Find where the given text appears and provide that cell's center as [x, y] coordinate. 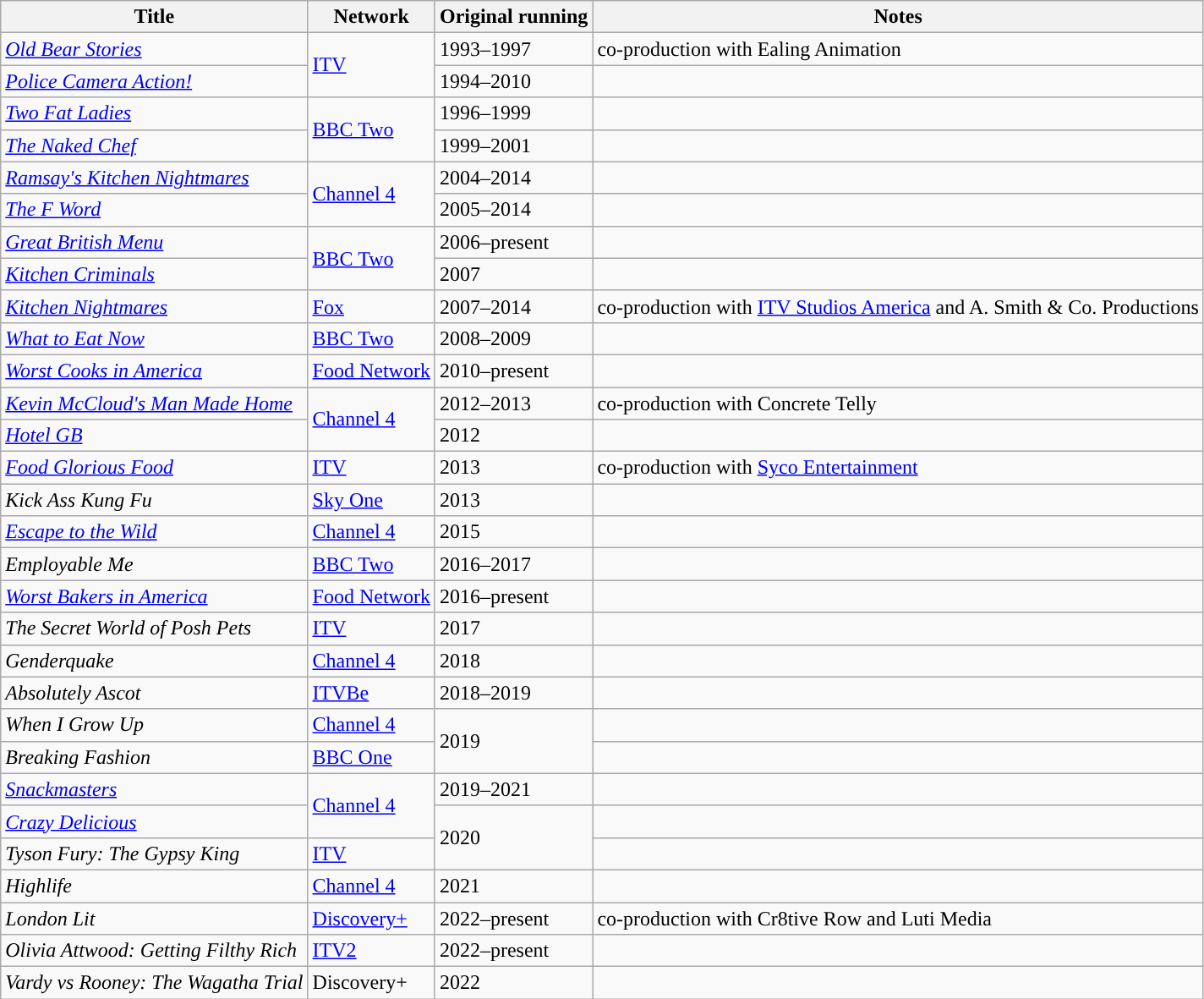
2012 [513, 436]
2007–2014 [513, 306]
Tyson Fury: The Gypsy King [154, 854]
2018 [513, 661]
Old Bear Stories [154, 49]
What to Eat Now [154, 338]
2019–2021 [513, 789]
2008–2009 [513, 338]
Food Glorious Food [154, 468]
1996–1999 [513, 113]
co-production with ITV Studios America and A. Smith & Co. Productions [898, 306]
2006–present [513, 242]
Kick Ass Kung Fu [154, 500]
2017 [513, 628]
Kitchen Criminals [154, 274]
Great British Menu [154, 242]
2021 [513, 886]
ITVBe [371, 693]
Two Fat Ladies [154, 113]
co-production with Syco Entertainment [898, 468]
Kevin McCloud's Man Made Home [154, 403]
2020 [513, 837]
1999–2001 [513, 145]
2005–2014 [513, 210]
Worst Cooks in America [154, 371]
1993–1997 [513, 49]
The F Word [154, 210]
Sky One [371, 500]
2018–2019 [513, 693]
2019 [513, 741]
Ramsay's Kitchen Nightmares [154, 178]
BBC One [371, 757]
Hotel GB [154, 436]
Olivia Attwood: Getting Filthy Rich [154, 951]
The Naked Chef [154, 145]
Notes [898, 17]
London Lit [154, 918]
2016–present [513, 596]
ITV2 [371, 951]
Title [154, 17]
Breaking Fashion [154, 757]
Highlife [154, 886]
Absolutely Ascot [154, 693]
2010–present [513, 371]
The Secret World of Posh Pets [154, 628]
co-production with Concrete Telly [898, 403]
2022 [513, 983]
Worst Bakers in America [154, 596]
2004–2014 [513, 178]
Vardy vs Rooney: The Wagatha Trial [154, 983]
Original running [513, 17]
Escape to the Wild [154, 532]
2016–2017 [513, 564]
Crazy Delicious [154, 821]
Genderquake [154, 661]
1994–2010 [513, 81]
Kitchen Nightmares [154, 306]
2007 [513, 274]
Employable Me [154, 564]
2015 [513, 532]
2012–2013 [513, 403]
Network [371, 17]
When I Grow Up [154, 725]
Fox [371, 306]
co-production with Cr8tive Row and Luti Media [898, 918]
co-production with Ealing Animation [898, 49]
Snackmasters [154, 789]
Police Camera Action! [154, 81]
